For the text-containing cell, return its midpoint in [x, y] coordinate format. 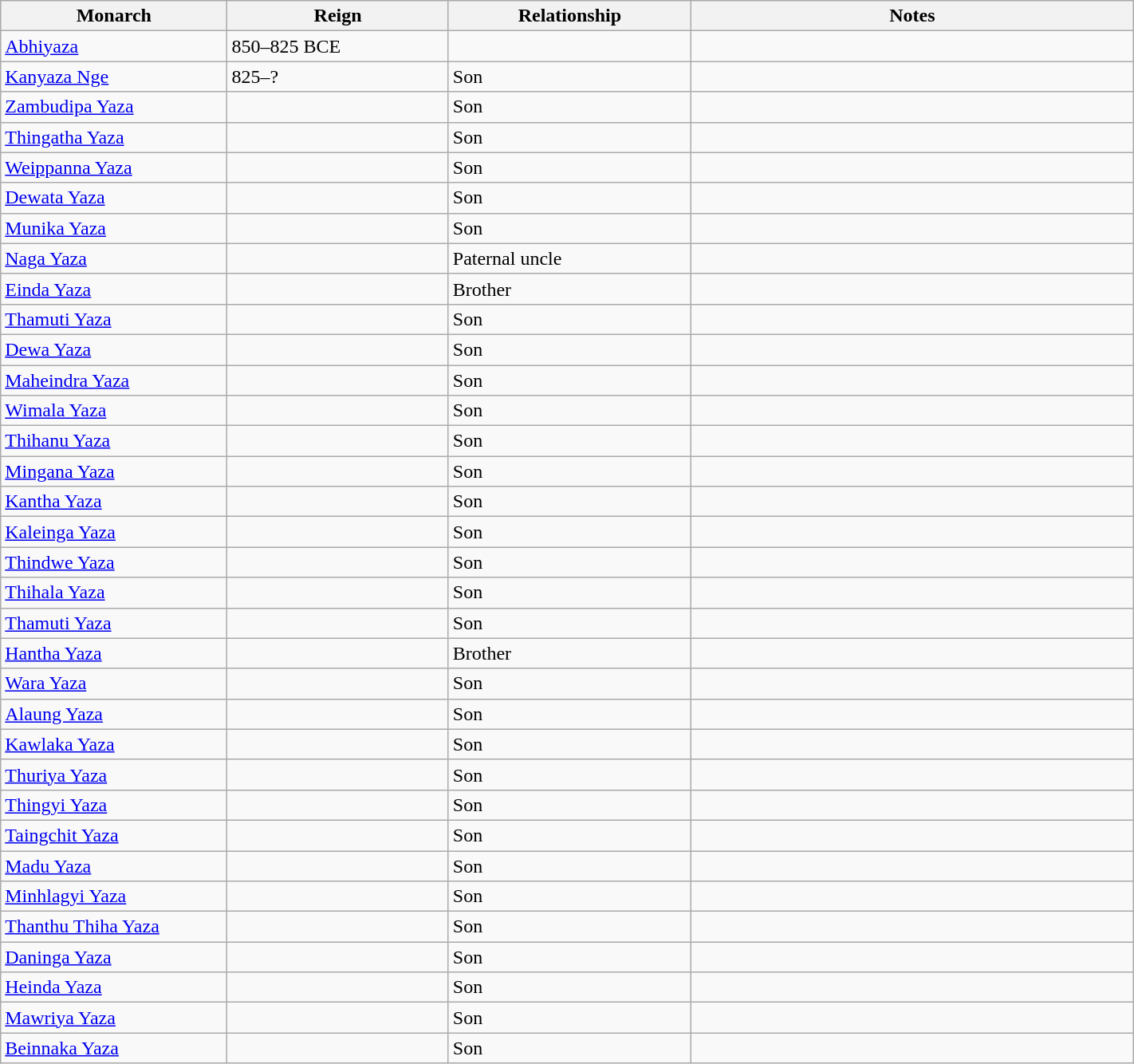
Munika Yaza [114, 228]
Kanyaza Nge [114, 77]
Paternal uncle [569, 258]
Beinnaka Yaza [114, 1048]
Alaung Yaza [114, 714]
Wimala Yaza [114, 411]
Dewa Yaza [114, 349]
Maheindra Yaza [114, 380]
Kawlaka Yaza [114, 744]
Weippanna Yaza [114, 167]
Thingyi Yaza [114, 805]
Notes [912, 16]
Zambudipa Yaza [114, 107]
Heinda Yaza [114, 987]
825–? [338, 77]
Thihanu Yaza [114, 441]
Minhlagyi Yaza [114, 897]
Thuriya Yaza [114, 774]
Mawriya Yaza [114, 1018]
Naga Yaza [114, 258]
Reign [338, 16]
Monarch [114, 16]
Wara Yaza [114, 684]
Relationship [569, 16]
Mingana Yaza [114, 471]
Hantha Yaza [114, 653]
Daninga Yaza [114, 957]
Thindwe Yaza [114, 562]
Abhiyaza [114, 46]
Kaleinga Yaza [114, 532]
Thihala Yaza [114, 593]
Madu Yaza [114, 865]
Taingchit Yaza [114, 835]
Kantha Yaza [114, 502]
Dewata Yaza [114, 198]
Einda Yaza [114, 289]
Thingatha Yaza [114, 137]
Thanthu Thiha Yaza [114, 927]
850–825 BCE [338, 46]
